Provide the (X, Y) coordinate of the cell's center where the given text is located.  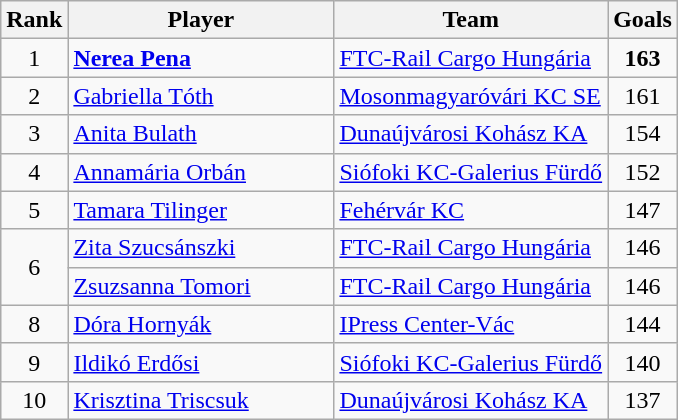
154 (643, 134)
Tamara Tilinger (201, 210)
8 (34, 324)
2 (34, 96)
163 (643, 58)
Gabriella Tóth (201, 96)
144 (643, 324)
3 (34, 134)
Ildikó Erdősi (201, 362)
Zsuzsanna Tomori (201, 286)
Player (201, 20)
Nerea Pena (201, 58)
Dóra Hornyák (201, 324)
10 (34, 400)
Annamária Orbán (201, 172)
6 (34, 267)
152 (643, 172)
Anita Bulath (201, 134)
5 (34, 210)
Mosonmagyaróvári KC SE (471, 96)
IPress Center-Vác (471, 324)
1 (34, 58)
Rank (34, 20)
4 (34, 172)
137 (643, 400)
140 (643, 362)
Team (471, 20)
Goals (643, 20)
9 (34, 362)
147 (643, 210)
161 (643, 96)
Krisztina Triscsuk (201, 400)
Zita Szucsánszki (201, 248)
Fehérvár KC (471, 210)
